Detect which cell encompasses the target text, then output its (x, y) center coordinate. 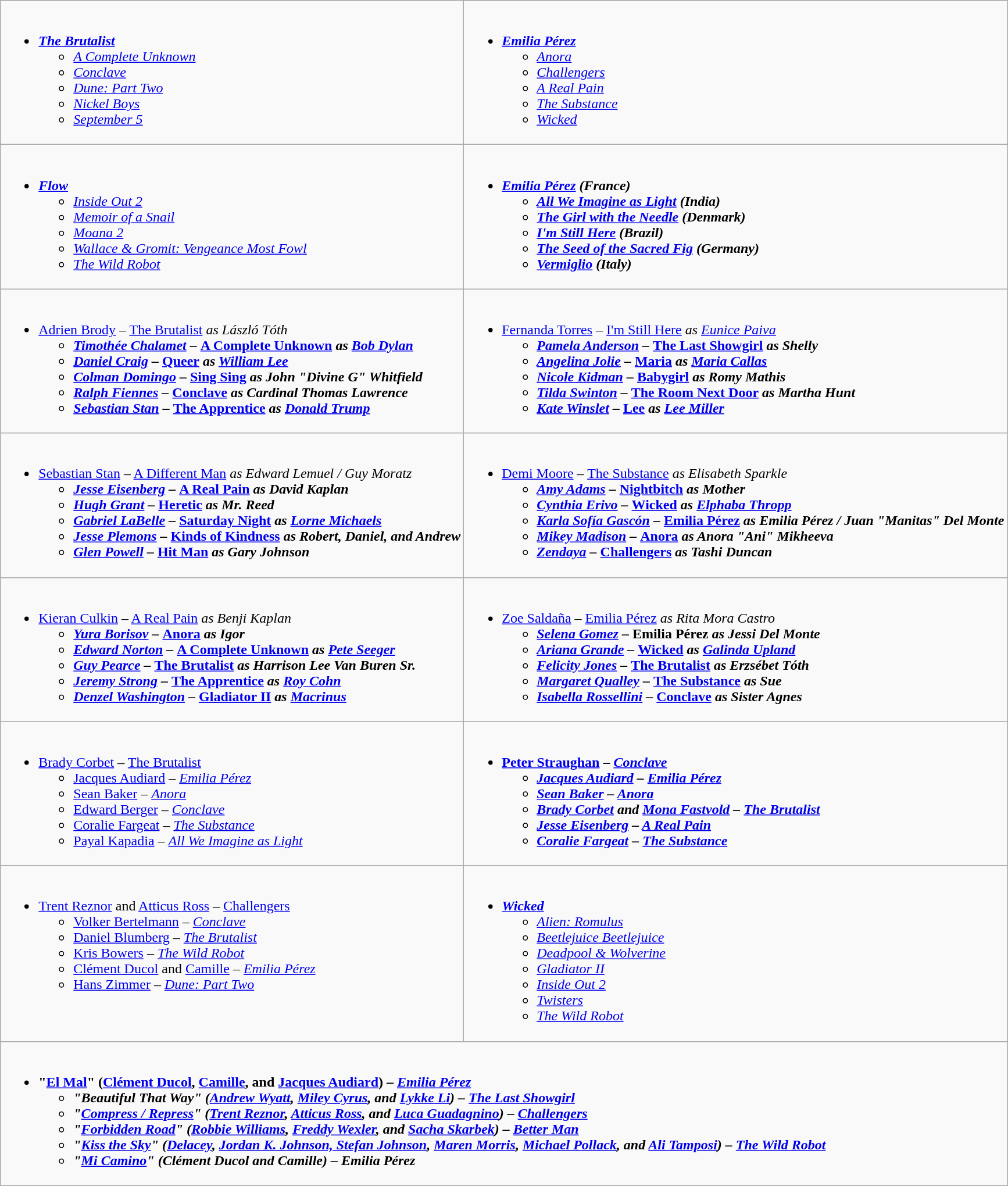
The BrutalistA Complete UnknownConclaveDune: Part TwoNickel BoysSeptember 5 (233, 73)
FlowInside Out 2Memoir of a SnailMoana 2Wallace & Gromit: Vengeance Most FowlThe Wild Robot (233, 217)
WickedAlien: RomulusBeetlejuice BeetlejuiceDeadpool & WolverineGladiator IIInside Out 2TwistersThe Wild Robot (736, 953)
Emilia PérezAnoraChallengersA Real PainThe SubstanceWicked (736, 73)
